Search for the cell housing the specified text and yield its [X, Y] center coordinate. 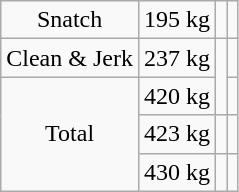
423 kg [176, 134]
Snatch [70, 20]
420 kg [176, 96]
Total [70, 134]
430 kg [176, 172]
195 kg [176, 20]
Clean & Jerk [70, 58]
237 kg [176, 58]
